Return (x, y) of the center of cell containing provided text 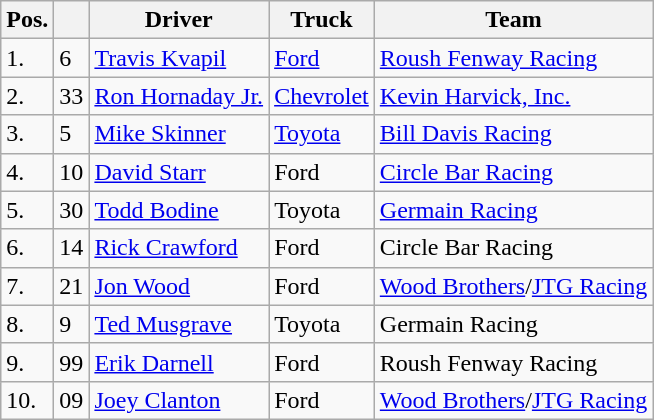
30 (72, 210)
2. (28, 96)
21 (72, 286)
Todd Bodine (179, 210)
Truck (322, 20)
6 (72, 58)
Travis Kvapil (179, 58)
4. (28, 172)
5. (28, 210)
Rick Crawford (179, 248)
14 (72, 248)
8. (28, 324)
9 (72, 324)
Driver (179, 20)
Ron Hornaday Jr. (179, 96)
9. (28, 362)
7. (28, 286)
Jon Wood (179, 286)
6. (28, 248)
09 (72, 400)
Ted Musgrave (179, 324)
Kevin Harvick, Inc. (513, 96)
Team (513, 20)
99 (72, 362)
Bill Davis Racing (513, 134)
Erik Darnell (179, 362)
10. (28, 400)
David Starr (179, 172)
3. (28, 134)
Chevrolet (322, 96)
33 (72, 96)
Pos. (28, 20)
5 (72, 134)
1. (28, 58)
Joey Clanton (179, 400)
Mike Skinner (179, 134)
10 (72, 172)
